Provide the (x, y) coordinate of the cell's center where the given text is located.  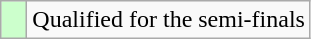
Qualified for the semi-finals (169, 20)
